Detect which cell encompasses the target text, then output its [x, y] center coordinate. 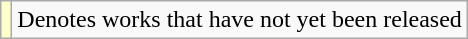
Denotes works that have not yet been released [240, 20]
